Provide the (x, y) coordinate of the cell's center where the given text is located.  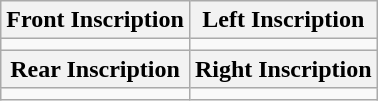
Right Inscription (283, 69)
Rear Inscription (96, 69)
Front Inscription (96, 20)
Left Inscription (283, 20)
